Identify which cell holds the provided text, then report its (x, y) central coordinate. 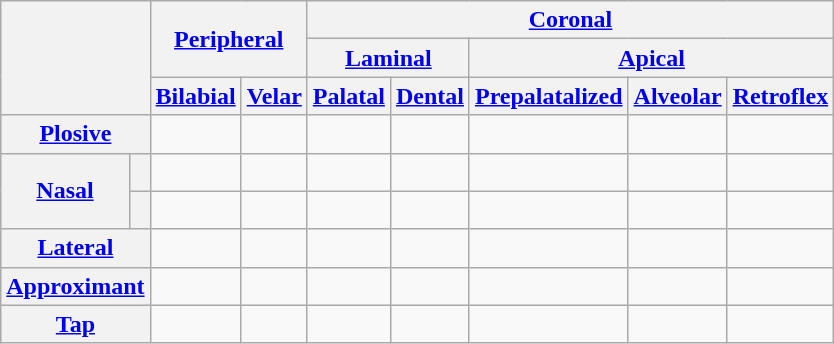
Bilabial (196, 96)
Coronal (570, 20)
Lateral (76, 248)
Peripheral (228, 39)
Retroflex (780, 96)
Nasal (65, 191)
Apical (651, 58)
Plosive (76, 134)
Alveolar (678, 96)
Dental (430, 96)
Approximant (76, 286)
Palatal (348, 96)
Velar (274, 96)
Prepalatalized (548, 96)
Laminal (388, 58)
Tap (76, 324)
